From the cell containing the given text, extract its center point as (X, Y) coordinate. 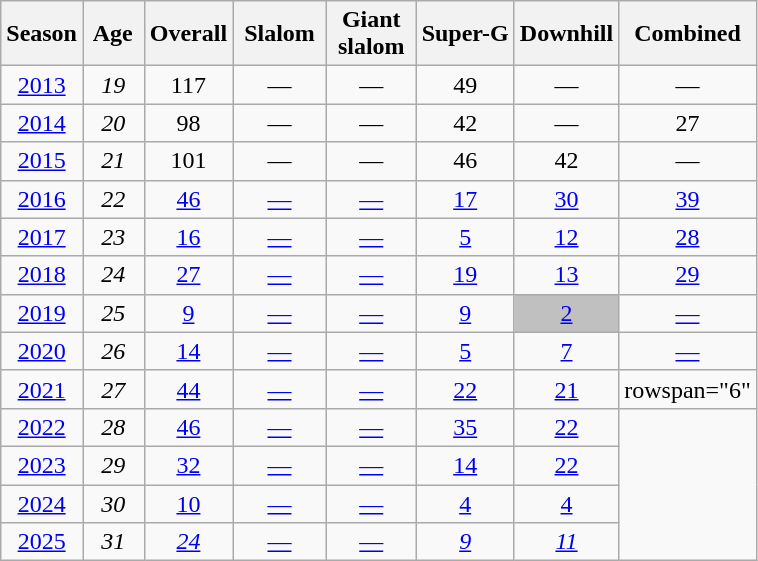
117 (188, 85)
13 (566, 275)
Giant slalom (371, 34)
2014 (42, 123)
2025 (42, 542)
Super-G (465, 34)
26 (113, 351)
Season (42, 34)
Combined (688, 34)
rowspan="6" (688, 389)
12 (566, 237)
31 (113, 542)
2020 (42, 351)
Overall (188, 34)
39 (688, 199)
20 (113, 123)
49 (465, 85)
35 (465, 427)
17 (465, 199)
2021 (42, 389)
2 (566, 313)
Slalom (280, 34)
101 (188, 161)
2024 (42, 503)
23 (113, 237)
2023 (42, 465)
25 (113, 313)
2018 (42, 275)
98 (188, 123)
11 (566, 542)
2019 (42, 313)
2022 (42, 427)
Age (113, 34)
2015 (42, 161)
16 (188, 237)
7 (566, 351)
32 (188, 465)
2017 (42, 237)
2016 (42, 199)
44 (188, 389)
2013 (42, 85)
10 (188, 503)
Downhill (566, 34)
